Return [x, y] of the center of cell containing provided text 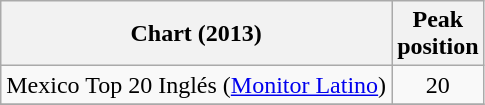
20 [438, 85]
Mexico Top 20 Inglés (Monitor Latino) [196, 85]
Chart (2013) [196, 34]
Peakposition [438, 34]
